From the cell containing the given text, extract its center point as [X, Y] coordinate. 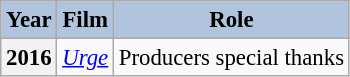
2016 [29, 58]
Role [231, 20]
Film [86, 20]
Producers special thanks [231, 58]
Year [29, 20]
Urge [86, 58]
